Search for the cell housing the specified text and yield its [x, y] center coordinate. 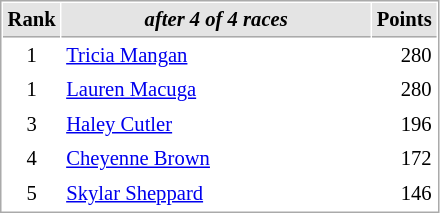
Points [404, 20]
Tricia Mangan [216, 56]
196 [404, 124]
146 [404, 194]
Lauren Macuga [216, 90]
172 [404, 158]
after 4 of 4 races [216, 20]
5 [32, 194]
Skylar Sheppard [216, 194]
Rank [32, 20]
Haley Cutler [216, 124]
Cheyenne Brown [216, 158]
4 [32, 158]
3 [32, 124]
